From the cell containing the given text, extract its center point as [x, y] coordinate. 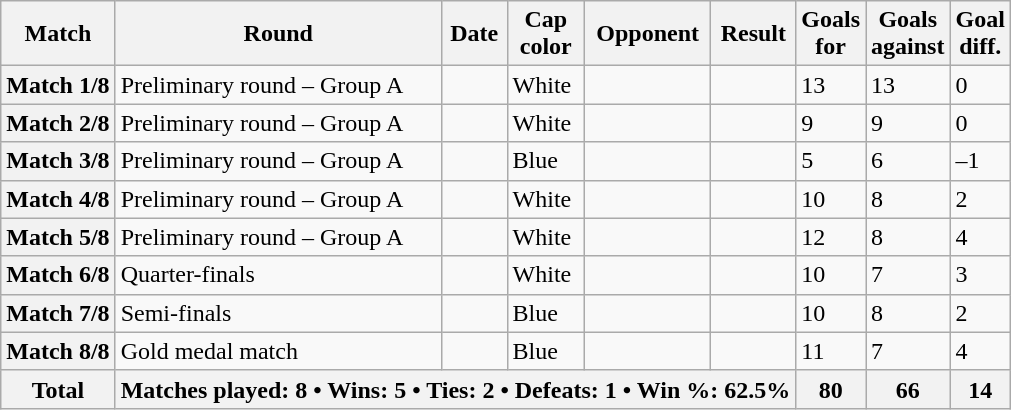
Total [58, 389]
11 [831, 351]
Match 5/8 [58, 237]
–1 [980, 161]
Date [474, 34]
Quarter-finals [278, 275]
Goalsagainst [908, 34]
Matches played: 8 • Wins: 5 • Ties: 2 • Defeats: 1 • Win %: 62.5% [456, 389]
Match 8/8 [58, 351]
5 [831, 161]
Capcolor [546, 34]
Semi-finals [278, 313]
Match 2/8 [58, 123]
Round [278, 34]
3 [980, 275]
Result [754, 34]
Match 6/8 [58, 275]
80 [831, 389]
Match 4/8 [58, 199]
66 [908, 389]
Match 7/8 [58, 313]
6 [908, 161]
Goaldiff. [980, 34]
Opponent [647, 34]
Goalsfor [831, 34]
14 [980, 389]
Match 3/8 [58, 161]
12 [831, 237]
Gold medal match [278, 351]
Match [58, 34]
Match 1/8 [58, 85]
